Locate the cell with the specified text and output its (x, y) center coordinate. 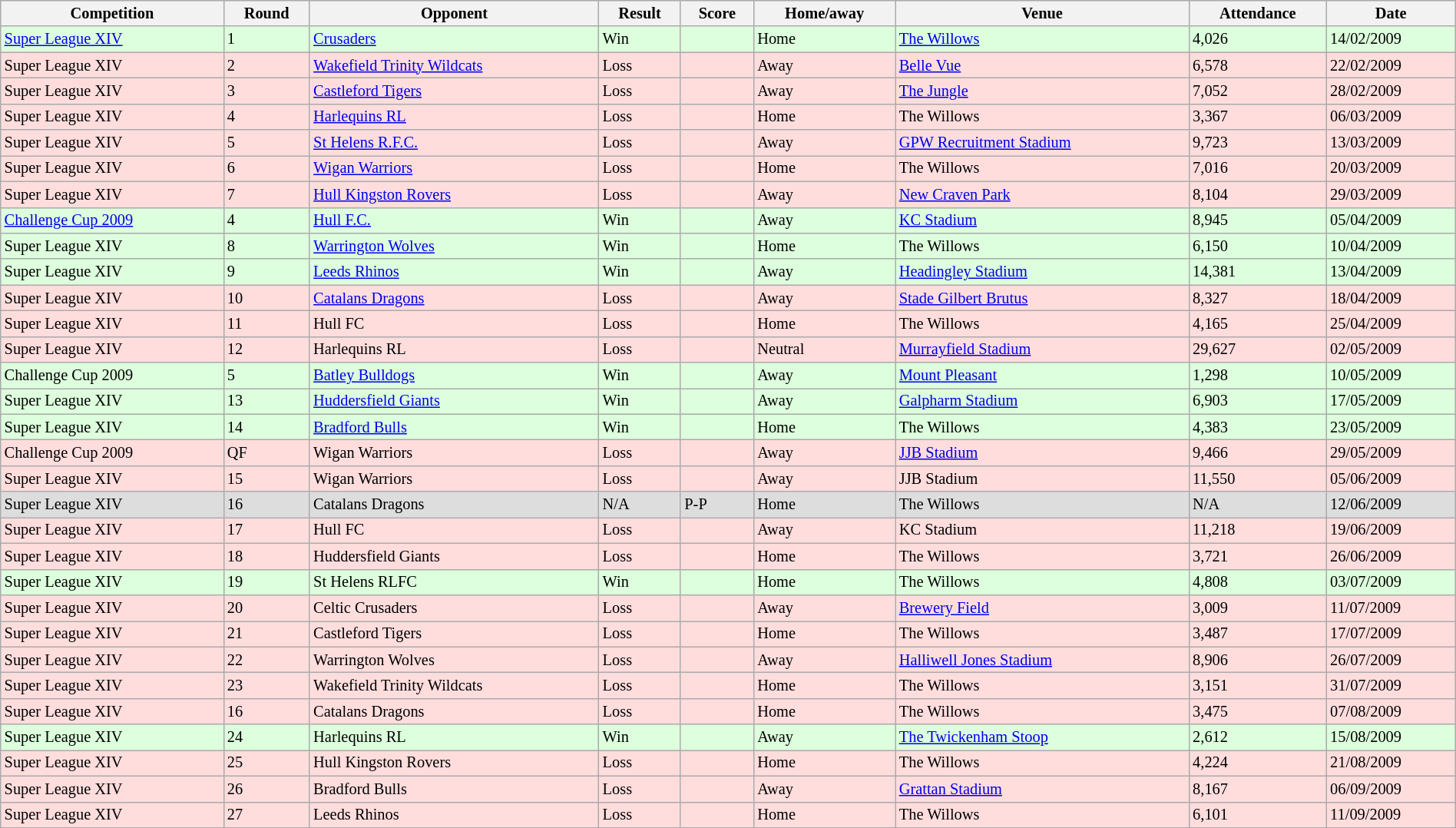
Mount Pleasant (1042, 376)
4,224 (1258, 763)
05/06/2009 (1391, 479)
2 (266, 65)
12/06/2009 (1391, 505)
06/03/2009 (1391, 117)
10/04/2009 (1391, 246)
10/05/2009 (1391, 376)
Opponent (454, 13)
3,721 (1258, 556)
The Twickenham Stoop (1042, 737)
11,550 (1258, 479)
05/04/2009 (1391, 220)
14/02/2009 (1391, 39)
Belle Vue (1042, 65)
23/05/2009 (1391, 427)
The Jungle (1042, 91)
23 (266, 685)
Crusaders (454, 39)
6 (266, 168)
06/09/2009 (1391, 789)
New Craven Park (1042, 194)
3,475 (1258, 711)
26 (266, 789)
Galpharm Stadium (1042, 401)
9 (266, 272)
Grattan Stadium (1042, 789)
7,016 (1258, 168)
St Helens RLFC (454, 582)
07/08/2009 (1391, 711)
8,104 (1258, 194)
3,151 (1258, 685)
12 (266, 349)
Home/away (825, 13)
Date (1391, 13)
1 (266, 39)
7,052 (1258, 91)
18/04/2009 (1391, 298)
21/08/2009 (1391, 763)
1,298 (1258, 376)
Round (266, 13)
15/08/2009 (1391, 737)
8,945 (1258, 220)
7 (266, 194)
17/07/2009 (1391, 634)
17/05/2009 (1391, 401)
24 (266, 737)
GPW Recruitment Stadium (1042, 143)
4,808 (1258, 582)
26/06/2009 (1391, 556)
4,026 (1258, 39)
29/03/2009 (1391, 194)
Stade Gilbert Brutus (1042, 298)
Hull F.C. (454, 220)
11/07/2009 (1391, 608)
22/02/2009 (1391, 65)
Headingley Stadium (1042, 272)
QF (266, 452)
Murrayfield Stadium (1042, 349)
02/05/2009 (1391, 349)
Score (717, 13)
13/03/2009 (1391, 143)
29,627 (1258, 349)
14 (266, 427)
11,218 (1258, 530)
P-P (717, 505)
St Helens R.F.C. (454, 143)
28/02/2009 (1391, 91)
8 (266, 246)
8,167 (1258, 789)
6,578 (1258, 65)
Venue (1042, 13)
31/07/2009 (1391, 685)
03/07/2009 (1391, 582)
11/09/2009 (1391, 815)
2,612 (1258, 737)
Competition (112, 13)
22 (266, 660)
Celtic Crusaders (454, 608)
3,487 (1258, 634)
3,009 (1258, 608)
27 (266, 815)
8,327 (1258, 298)
Result (640, 13)
26/07/2009 (1391, 660)
18 (266, 556)
25/04/2009 (1391, 323)
8,906 (1258, 660)
19/06/2009 (1391, 530)
29/05/2009 (1391, 452)
25 (266, 763)
6,150 (1258, 246)
3,367 (1258, 117)
19 (266, 582)
4,383 (1258, 427)
11 (266, 323)
4,165 (1258, 323)
21 (266, 634)
Neutral (825, 349)
3 (266, 91)
20/03/2009 (1391, 168)
20 (266, 608)
Attendance (1258, 13)
6,101 (1258, 815)
9,466 (1258, 452)
10 (266, 298)
Halliwell Jones Stadium (1042, 660)
Brewery Field (1042, 608)
6,903 (1258, 401)
17 (266, 530)
13/04/2009 (1391, 272)
13 (266, 401)
9,723 (1258, 143)
Batley Bulldogs (454, 376)
15 (266, 479)
14,381 (1258, 272)
